From the cell containing the given text, extract its center point as [x, y] coordinate. 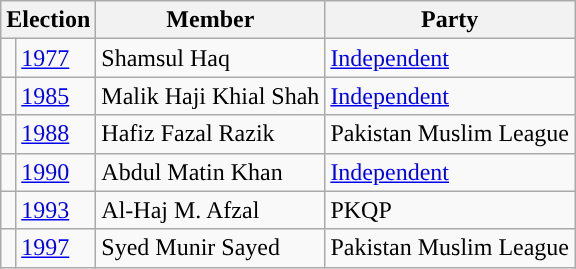
Member [210, 20]
1977 [56, 58]
Party [450, 20]
1990 [56, 172]
Malik Haji Khial Shah [210, 96]
1985 [56, 96]
Syed Munir Sayed [210, 248]
Shamsul Haq [210, 58]
1997 [56, 248]
Hafiz Fazal Razik [210, 134]
1988 [56, 134]
PKQP [450, 210]
Abdul Matin Khan [210, 172]
Election [48, 20]
1993 [56, 210]
Al-Haj M. Afzal [210, 210]
